Determine the [x, y] coordinate at the center of the cell enclosing the given text.  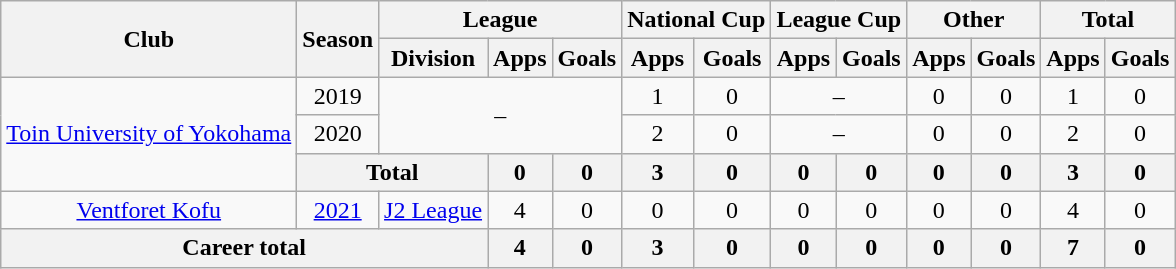
J2 League [434, 210]
League Cup [839, 20]
2020 [338, 134]
Season [338, 39]
Other [974, 20]
2019 [338, 96]
League [500, 20]
Toin University of Yokohama [149, 134]
National Cup [696, 20]
Club [149, 39]
2021 [338, 210]
Division [434, 58]
Career total [244, 248]
7 [1073, 248]
Ventforet Kofu [149, 210]
